Search for the cell housing the specified text and yield its (X, Y) center coordinate. 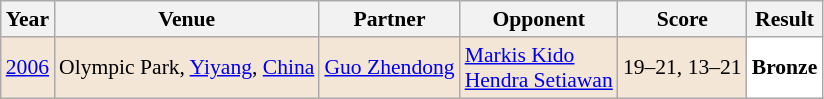
Score (682, 19)
Bronze (785, 68)
Markis Kido Hendra Setiawan (539, 68)
Venue (186, 19)
Year (28, 19)
Result (785, 19)
Olympic Park, Yiyang, China (186, 68)
19–21, 13–21 (682, 68)
Opponent (539, 19)
Partner (389, 19)
Guo Zhendong (389, 68)
2006 (28, 68)
